Find where the given text appears and provide that cell's center as [X, Y] coordinate. 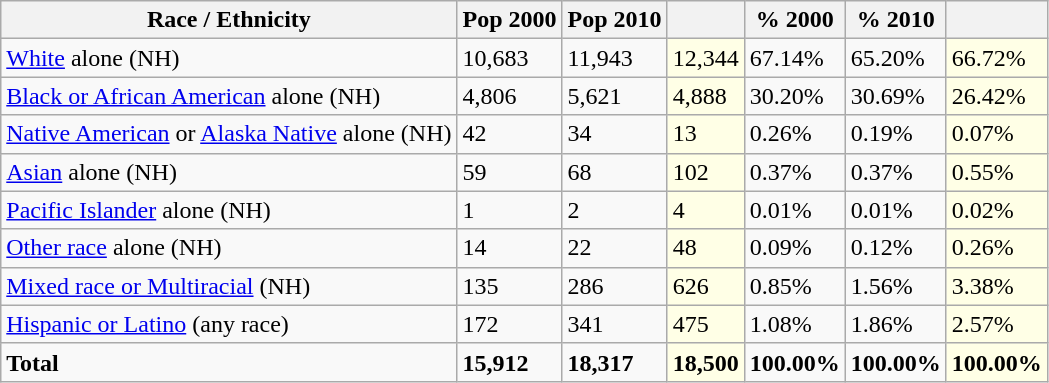
34 [614, 134]
0.55% [996, 172]
102 [706, 172]
15,912 [510, 362]
286 [614, 286]
White alone (NH) [229, 58]
30.20% [794, 96]
3.38% [996, 286]
341 [614, 324]
66.72% [996, 58]
5,621 [614, 96]
18,500 [706, 362]
11,943 [614, 58]
0.12% [896, 248]
1 [510, 210]
0.85% [794, 286]
Pop 2010 [614, 20]
4 [706, 210]
14 [510, 248]
22 [614, 248]
Black or African American alone (NH) [229, 96]
0.19% [896, 134]
48 [706, 248]
% 2010 [896, 20]
0.07% [996, 134]
4,888 [706, 96]
1.86% [896, 324]
Pacific Islander alone (NH) [229, 210]
626 [706, 286]
Asian alone (NH) [229, 172]
26.42% [996, 96]
0.02% [996, 210]
2.57% [996, 324]
59 [510, 172]
10,683 [510, 58]
68 [614, 172]
% 2000 [794, 20]
1.08% [794, 324]
4,806 [510, 96]
475 [706, 324]
67.14% [794, 58]
Other race alone (NH) [229, 248]
0.09% [794, 248]
Hispanic or Latino (any race) [229, 324]
42 [510, 134]
135 [510, 286]
1.56% [896, 286]
13 [706, 134]
2 [614, 210]
65.20% [896, 58]
Pop 2000 [510, 20]
Total [229, 362]
Mixed race or Multiracial (NH) [229, 286]
172 [510, 324]
30.69% [896, 96]
12,344 [706, 58]
Native American or Alaska Native alone (NH) [229, 134]
Race / Ethnicity [229, 20]
18,317 [614, 362]
